For the text-containing cell, return its midpoint in (x, y) coordinate format. 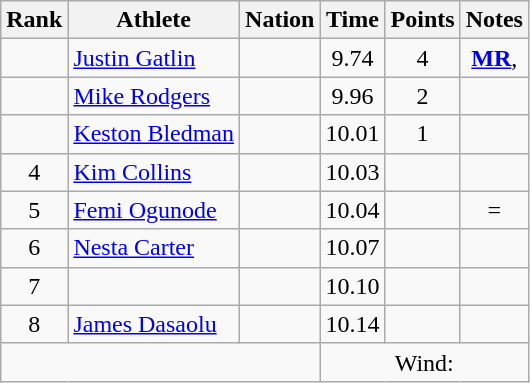
Mike Rodgers (154, 96)
Rank (34, 20)
James Dasaolu (154, 324)
7 (34, 286)
= (494, 210)
Nation (280, 20)
Notes (494, 20)
Keston Bledman (154, 134)
6 (34, 248)
9.96 (352, 96)
Wind: (424, 362)
Athlete (154, 20)
Time (352, 20)
MR, (494, 58)
Justin Gatlin (154, 58)
1 (422, 134)
Femi Ogunode (154, 210)
10.01 (352, 134)
9.74 (352, 58)
10.07 (352, 248)
10.03 (352, 172)
8 (34, 324)
10.14 (352, 324)
Kim Collins (154, 172)
5 (34, 210)
Nesta Carter (154, 248)
2 (422, 96)
Points (422, 20)
10.10 (352, 286)
10.04 (352, 210)
